Return the [x, y] coordinate for the center point of the cell that contains the specified text.  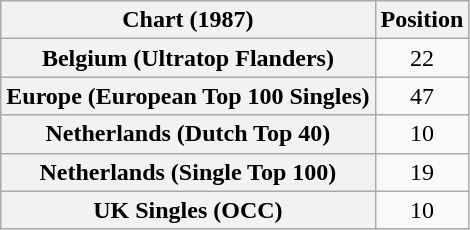
Europe (European Top 100 Singles) [188, 96]
Belgium (Ultratop Flanders) [188, 58]
Netherlands (Dutch Top 40) [188, 134]
UK Singles (OCC) [188, 210]
22 [422, 58]
47 [422, 96]
Position [422, 20]
19 [422, 172]
Netherlands (Single Top 100) [188, 172]
Chart (1987) [188, 20]
